Determine the (X, Y) coordinate at the center of the cell enclosing the given text.  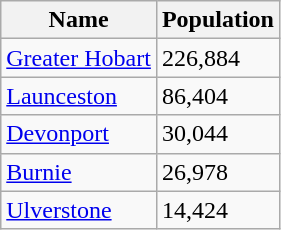
30,044 (218, 134)
Ulverstone (79, 210)
Greater Hobart (79, 58)
86,404 (218, 96)
Launceston (79, 96)
Burnie (79, 172)
226,884 (218, 58)
14,424 (218, 210)
Population (218, 20)
Devonport (79, 134)
26,978 (218, 172)
Name (79, 20)
